Search for the cell housing the specified text and yield its [x, y] center coordinate. 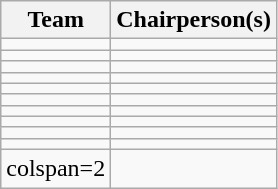
colspan=2 [56, 168]
Team [56, 20]
Chairperson(s) [194, 20]
